Identify which cell holds the provided text, then report its (x, y) central coordinate. 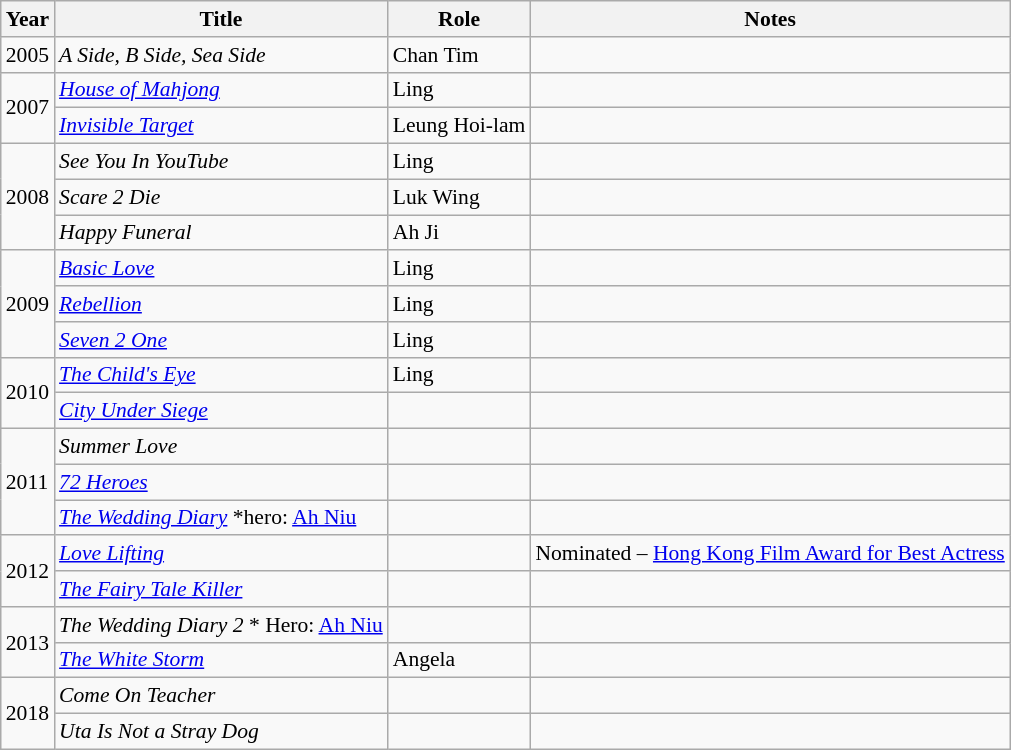
72 Heroes (221, 482)
2009 (28, 304)
Leung Hoi-lam (460, 126)
2013 (28, 642)
The Child's Eye (221, 375)
Notes (770, 19)
The Wedding Diary 2 * Hero: Ah Niu (221, 625)
Role (460, 19)
Ah Ji (460, 233)
Nominated – Hong Kong Film Award for Best Actress (770, 554)
2005 (28, 55)
The Wedding Diary *hero: Ah Niu (221, 518)
Basic Love (221, 269)
Rebellion (221, 304)
2012 (28, 572)
2010 (28, 392)
Chan Tim (460, 55)
Luk Wing (460, 197)
Summer Love (221, 447)
Scare 2 Die (221, 197)
City Under Siege (221, 411)
House of Mahjong (221, 90)
The White Storm (221, 660)
Love Lifting (221, 554)
Come On Teacher (221, 696)
Seven 2 One (221, 340)
2007 (28, 108)
The Fairy Tale Killer (221, 589)
2011 (28, 482)
2018 (28, 714)
Year (28, 19)
A Side, B Side, Sea Side (221, 55)
Invisible Target (221, 126)
Title (221, 19)
2008 (28, 198)
Happy Funeral (221, 233)
Uta Is Not a Stray Dog (221, 732)
See You In YouTube (221, 162)
Angela (460, 660)
